Pinpoint the cell where the given text exists, returning its (X, Y) midpoint coordinate. 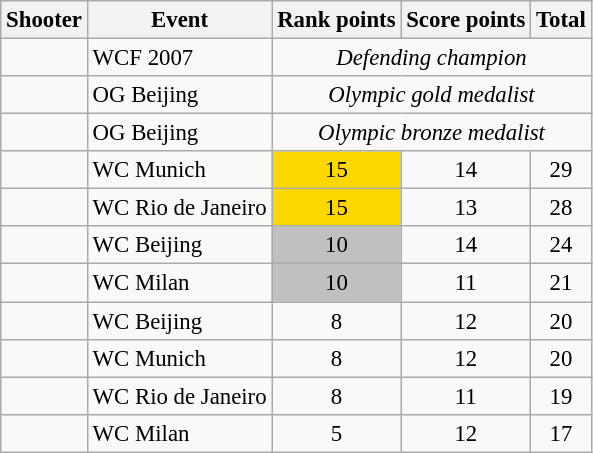
19 (561, 396)
17 (561, 433)
13 (466, 208)
Olympic gold medalist (432, 95)
Total (561, 20)
Event (180, 20)
Rank points (336, 20)
Score points (466, 20)
28 (561, 208)
5 (336, 433)
29 (561, 170)
21 (561, 283)
24 (561, 245)
Olympic bronze medalist (432, 133)
Shooter (44, 20)
Defending champion (432, 58)
WCF 2007 (180, 58)
